Provide the [X, Y] coordinate of the cell's center where the given text is located.  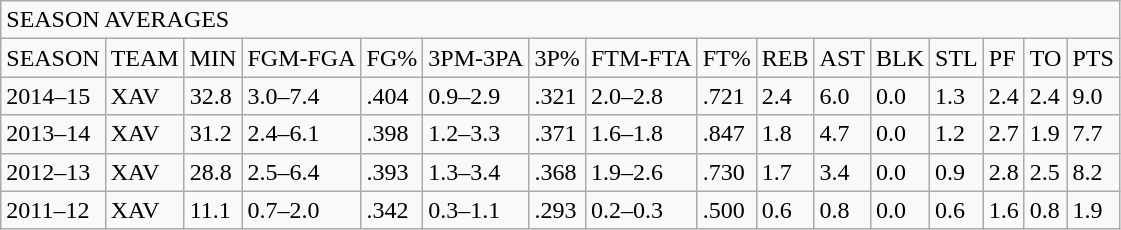
1.2 [957, 134]
2013–14 [53, 134]
1.6–1.8 [641, 134]
8.2 [1093, 172]
.393 [392, 172]
0.9–2.9 [476, 96]
11.1 [213, 210]
0.2–0.3 [641, 210]
1.2–3.3 [476, 134]
MIN [213, 58]
1.3–3.4 [476, 172]
9.0 [1093, 96]
PTS [1093, 58]
.342 [392, 210]
32.8 [213, 96]
2011–12 [53, 210]
SEASON [53, 58]
FTM-FTA [641, 58]
BLK [900, 58]
6.0 [842, 96]
1.8 [785, 134]
1.3 [957, 96]
2.4–6.1 [302, 134]
0.3–1.1 [476, 210]
0.9 [957, 172]
.371 [557, 134]
1.9–2.6 [641, 172]
2.8 [1004, 172]
28.8 [213, 172]
7.7 [1093, 134]
4.7 [842, 134]
1.6 [1004, 210]
.721 [726, 96]
PF [1004, 58]
2.5–6.4 [302, 172]
.398 [392, 134]
SEASON AVERAGES [560, 20]
.500 [726, 210]
.321 [557, 96]
AST [842, 58]
.404 [392, 96]
3P% [557, 58]
.293 [557, 210]
FGM-FGA [302, 58]
TEAM [144, 58]
.730 [726, 172]
2012–13 [53, 172]
STL [957, 58]
3.0–7.4 [302, 96]
REB [785, 58]
2.7 [1004, 134]
31.2 [213, 134]
3.4 [842, 172]
2.5 [1046, 172]
1.7 [785, 172]
2014–15 [53, 96]
.847 [726, 134]
TO [1046, 58]
2.0–2.8 [641, 96]
.368 [557, 172]
FG% [392, 58]
FT% [726, 58]
3PM-3PA [476, 58]
0.7–2.0 [302, 210]
